Detect which cell encompasses the target text, then output its [x, y] center coordinate. 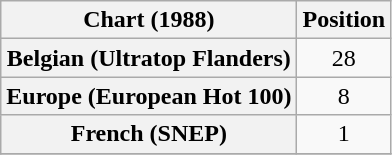
Position [344, 20]
Belgian (Ultratop Flanders) [149, 58]
Europe (European Hot 100) [149, 96]
1 [344, 134]
28 [344, 58]
French (SNEP) [149, 134]
8 [344, 96]
Chart (1988) [149, 20]
